Search for the cell housing the specified text and yield its (X, Y) center coordinate. 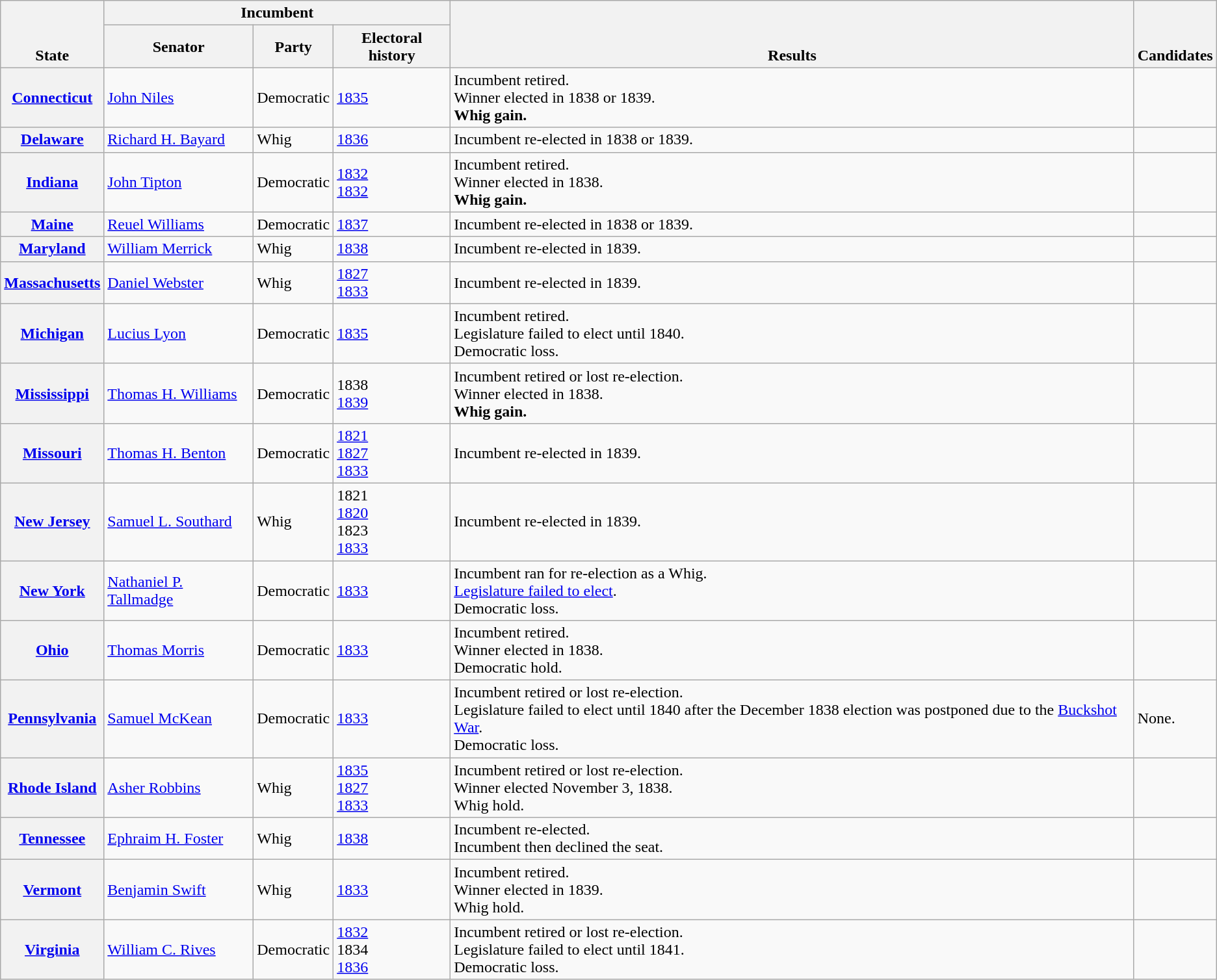
Ephraim H. Foster (179, 838)
Electoral history (392, 47)
New York (52, 590)
Nathaniel P. Tallmadge (179, 590)
Daniel Webster (179, 282)
John Niles (179, 97)
Thomas H. Benton (179, 453)
Thomas H. Williams (179, 393)
Pennsylvania (52, 719)
182118271833 (392, 453)
Incumbent re-elected.Incumbent then declined the seat. (792, 838)
John Tipton (179, 182)
Tennessee (52, 838)
1821 18201823 1833 (392, 521)
Senator (179, 47)
1835 18271833 (392, 788)
Reuel Williams (179, 224)
Mississippi (52, 393)
Incumbent retired or lost re-election.Winner elected November 3, 1838.Whig hold. (792, 788)
New Jersey (52, 521)
State (52, 34)
Incumbent retired or lost re-election.Winner elected in 1838.Whig gain. (792, 393)
1838 1839 (392, 393)
Lucius Lyon (179, 333)
Rhode Island (52, 788)
Incumbent retired.Legislature failed to elect until 1840.Democratic loss. (792, 333)
1832 1834 1836 (392, 949)
Candidates (1175, 34)
Thomas Morris (179, 651)
None. (1175, 719)
Maine (52, 224)
Results (792, 34)
1837 (392, 224)
Indiana (52, 182)
Samuel L. Southard (179, 521)
Massachusetts (52, 282)
Connecticut (52, 97)
Richard H. Bayard (179, 140)
Asher Robbins (179, 788)
1832 1832 (392, 182)
Party (294, 47)
Incumbent retired.Winner elected in 1838.Democratic hold. (792, 651)
1827 1833 (392, 282)
Incumbent retired.Winner elected in 1839.Whig hold. (792, 890)
Incumbent retired.Winner elected in 1838.Whig gain. (792, 182)
Ohio (52, 651)
Delaware (52, 140)
Incumbent retired or lost re-election.Legislature failed to elect until 1841.Democratic loss. (792, 949)
Virginia (52, 949)
Incumbent ran for re-election as a Whig.Legislature failed to elect.Democratic loss. (792, 590)
William Merrick (179, 249)
Incumbent retired.Winner elected in 1838 or 1839.Whig gain. (792, 97)
William C. Rives (179, 949)
Vermont (52, 890)
Maryland (52, 249)
Missouri (52, 453)
Incumbent (277, 13)
Michigan (52, 333)
1836 (392, 140)
Benjamin Swift (179, 890)
Samuel McKean (179, 719)
